Locate the cell with the specified text and output its [x, y] center coordinate. 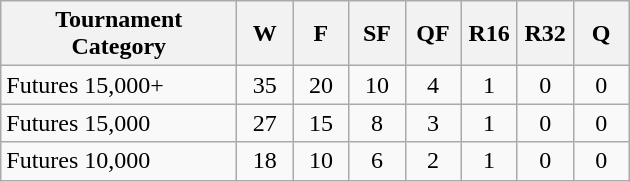
35 [265, 85]
Tournament Category [119, 34]
15 [321, 123]
Futures 15,000+ [119, 85]
Futures 10,000 [119, 161]
SF [377, 34]
W [265, 34]
6 [377, 161]
20 [321, 85]
8 [377, 123]
18 [265, 161]
Futures 15,000 [119, 123]
27 [265, 123]
Q [601, 34]
4 [433, 85]
QF [433, 34]
R32 [545, 34]
2 [433, 161]
F [321, 34]
R16 [489, 34]
3 [433, 123]
